Detect which cell encompasses the target text, then output its (X, Y) center coordinate. 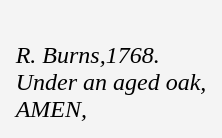
R. Burns,1768. Under an aged oak, AMEN, (112, 69)
